Pinpoint the cell where the given text exists, returning its [X, Y] midpoint coordinate. 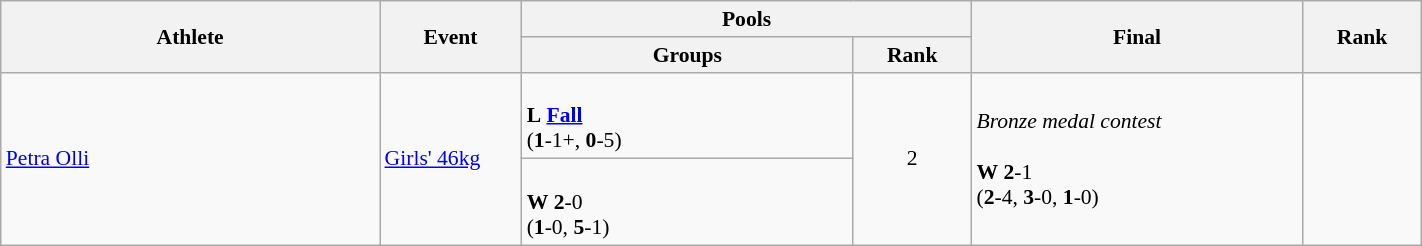
W 2-0(1-0, 5-1) [688, 202]
Petra Olli [190, 158]
Groups [688, 55]
Bronze medal contest W 2-1(2-4, 3-0, 1-0) [1136, 158]
Girls' 46kg [451, 158]
2 [912, 158]
L Fall(1-1+, 0-5) [688, 116]
Athlete [190, 36]
Pools [747, 19]
Event [451, 36]
Final [1136, 36]
